Detect which cell encompasses the target text, then output its [x, y] center coordinate. 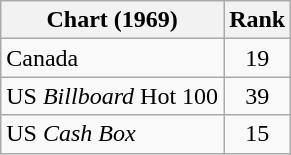
Chart (1969) [112, 20]
19 [258, 58]
US Cash Box [112, 134]
US Billboard Hot 100 [112, 96]
Rank [258, 20]
15 [258, 134]
Canada [112, 58]
39 [258, 96]
